Search for the cell housing the specified text and yield its [x, y] center coordinate. 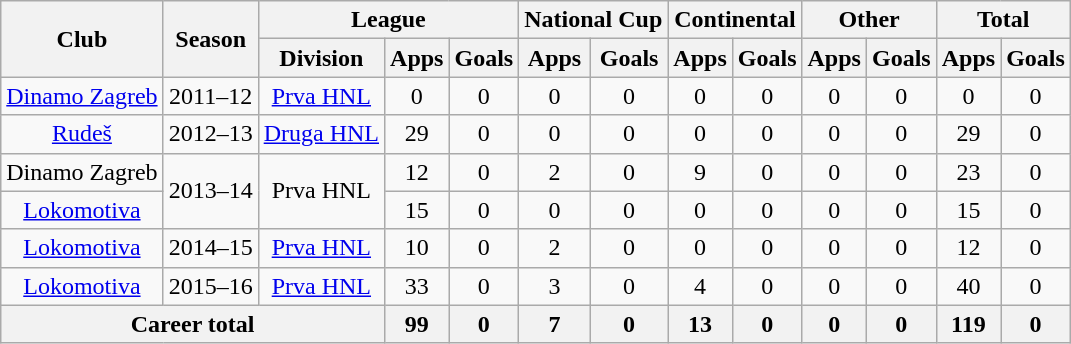
Career total [193, 324]
Rudeš [82, 134]
13 [700, 324]
2014–15 [210, 248]
League [388, 20]
99 [417, 324]
33 [417, 286]
2012–13 [210, 134]
Total [1003, 20]
Club [82, 39]
9 [700, 172]
40 [968, 286]
Druga HNL [321, 134]
2013–14 [210, 191]
2011–12 [210, 96]
4 [700, 286]
Continental [735, 20]
10 [417, 248]
3 [555, 286]
7 [555, 324]
Season [210, 39]
Division [321, 58]
2015–16 [210, 286]
119 [968, 324]
National Cup [594, 20]
23 [968, 172]
Other [869, 20]
